From the cell containing the given text, extract its center point as (x, y) coordinate. 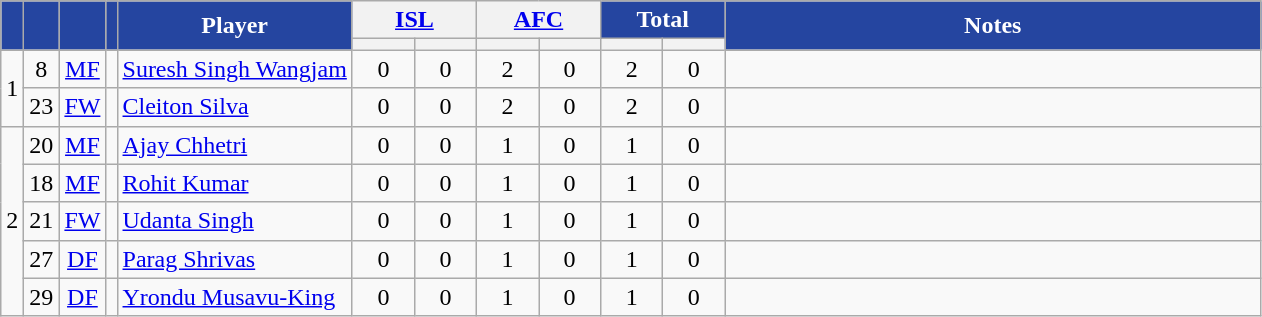
Ajay Chhetri (234, 145)
Parag Shrivas (234, 259)
27 (42, 259)
20 (42, 145)
23 (42, 107)
Notes (993, 26)
Yrondu Musavu-King (234, 297)
AFC (538, 20)
18 (42, 183)
Udanta Singh (234, 221)
Suresh Singh Wangjam (234, 69)
29 (42, 297)
Cleiton Silva (234, 107)
8 (42, 69)
ISL (414, 20)
Rohit Kumar (234, 183)
Total (663, 20)
Player (234, 26)
21 (42, 221)
